Provide the (x, y) coordinate of the cell's center where the given text is located.  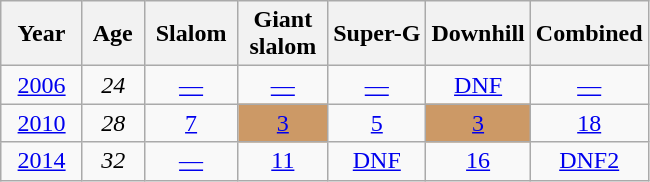
Giant slalom (283, 34)
28 (113, 123)
18 (589, 123)
7 (191, 123)
Combined (589, 34)
Super-G (377, 34)
DNF2 (589, 161)
2006 (42, 85)
Slalom (191, 34)
5 (377, 123)
Downhill (478, 34)
2014 (42, 161)
Age (113, 34)
32 (113, 161)
2010 (42, 123)
24 (113, 85)
16 (478, 161)
11 (283, 161)
Year (42, 34)
